Return [X, Y] of the center of cell containing provided text 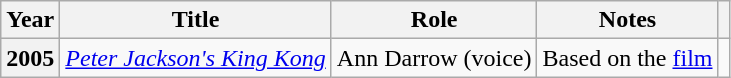
Role [434, 20]
Ann Darrow (voice) [434, 58]
Title [196, 20]
2005 [30, 58]
Year [30, 20]
Based on the film [628, 58]
Peter Jackson's King Kong [196, 58]
Notes [628, 20]
